For the text-containing cell, return its midpoint in [X, Y] coordinate format. 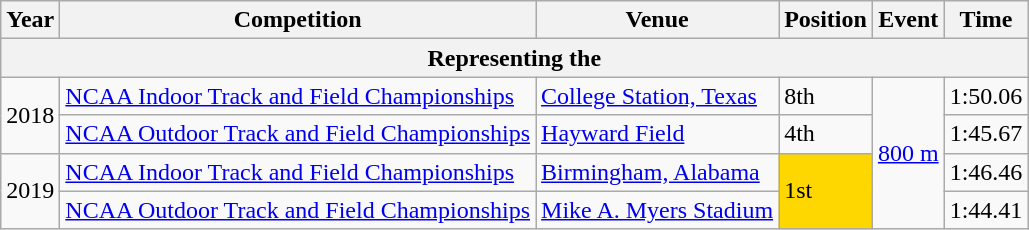
Hayward Field [658, 134]
1st [826, 191]
Mike A. Myers Stadium [658, 210]
Venue [658, 20]
Position [826, 20]
Event [908, 20]
Representing the [514, 58]
1:50.06 [986, 96]
Birmingham, Alabama [658, 172]
4th [826, 134]
2018 [30, 115]
8th [826, 96]
1:44.41 [986, 210]
College Station, Texas [658, 96]
Year [30, 20]
Time [986, 20]
2019 [30, 191]
Competition [298, 20]
800 m [908, 153]
1:46.46 [986, 172]
1:45.67 [986, 134]
